Capture the cell that displays the provided text and extract its (X, Y) central coordinate. 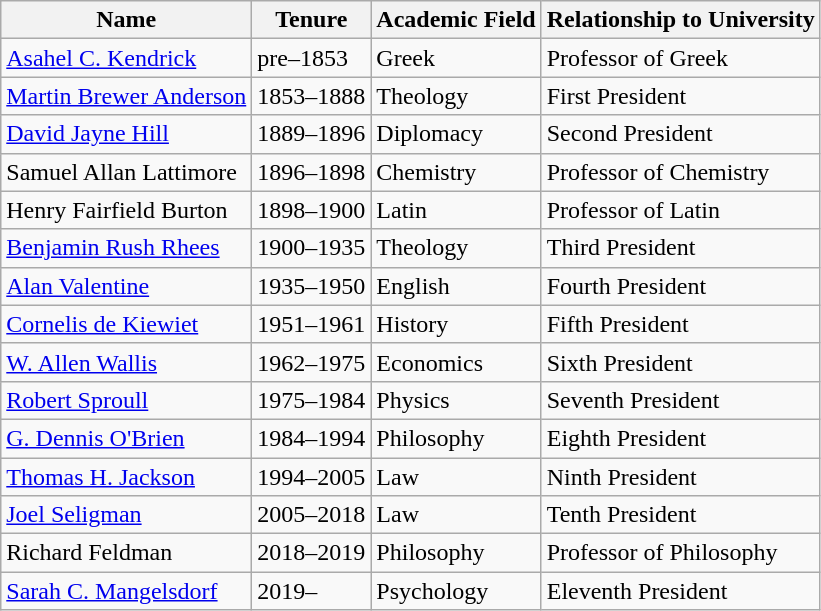
Physics (456, 400)
Latin (456, 210)
Diplomacy (456, 134)
Asahel C. Kendrick (126, 58)
W. Allen Wallis (126, 362)
1975–1984 (312, 400)
Fifth President (680, 324)
1994–2005 (312, 477)
2019– (312, 591)
1889–1896 (312, 134)
Academic Field (456, 20)
Professor of Chemistry (680, 172)
Sarah C. Mangelsdorf (126, 591)
1935–1950 (312, 286)
Alan Valentine (126, 286)
Robert Sproull (126, 400)
Professor of Latin (680, 210)
1900–1935 (312, 248)
G. Dennis O'Brien (126, 438)
Tenth President (680, 515)
Tenure (312, 20)
Fourth President (680, 286)
Thomas H. Jackson (126, 477)
Richard Feldman (126, 553)
Sixth President (680, 362)
1984–1994 (312, 438)
Third President (680, 248)
Cornelis de Kiewiet (126, 324)
Economics (456, 362)
Greek (456, 58)
1898–1900 (312, 210)
Professor of Greek (680, 58)
Seventh President (680, 400)
Chemistry (456, 172)
Samuel Allan Lattimore (126, 172)
1962–1975 (312, 362)
Eleventh President (680, 591)
1896–1898 (312, 172)
Psychology (456, 591)
English (456, 286)
2005–2018 (312, 515)
Second President (680, 134)
2018–2019 (312, 553)
Ninth President (680, 477)
Joel Seligman (126, 515)
Henry Fairfield Burton (126, 210)
Martin Brewer Anderson (126, 96)
Eighth President (680, 438)
Name (126, 20)
Relationship to University (680, 20)
First President (680, 96)
1951–1961 (312, 324)
History (456, 324)
Benjamin Rush Rhees (126, 248)
pre–1853 (312, 58)
1853–1888 (312, 96)
Professor of Philosophy (680, 553)
David Jayne Hill (126, 134)
